Find where the given text appears and provide that cell's center as (X, Y) coordinate. 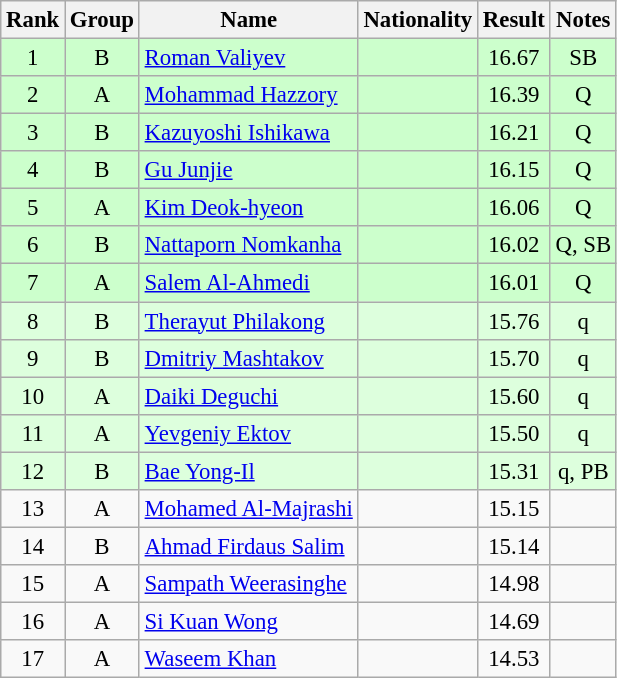
Roman Valiyev (248, 58)
Salem Al-Ahmedi (248, 283)
SB (583, 58)
Therayut Philakong (248, 321)
8 (33, 321)
Nattaporn Nomkanha (248, 245)
Rank (33, 20)
Mohamed Al-Majrashi (248, 509)
15.70 (514, 358)
Name (248, 20)
Nationality (418, 20)
15.60 (514, 396)
10 (33, 396)
Kim Deok-hyeon (248, 208)
14.53 (514, 659)
1 (33, 58)
14.69 (514, 621)
16.21 (514, 133)
Si Kuan Wong (248, 621)
15.76 (514, 321)
4 (33, 170)
Gu Junjie (248, 170)
15.50 (514, 433)
Daiki Deguchi (248, 396)
q, PB (583, 471)
7 (33, 283)
Result (514, 20)
15.14 (514, 546)
Bae Yong-Il (248, 471)
17 (33, 659)
Waseem Khan (248, 659)
Mohammad Hazzory (248, 95)
Sampath Weerasinghe (248, 584)
11 (33, 433)
9 (33, 358)
6 (33, 245)
Q, SB (583, 245)
2 (33, 95)
16.67 (514, 58)
12 (33, 471)
14 (33, 546)
16.15 (514, 170)
15.15 (514, 509)
Dmitriy Mashtakov (248, 358)
5 (33, 208)
Kazuyoshi Ishikawa (248, 133)
14.98 (514, 584)
3 (33, 133)
15.31 (514, 471)
Notes (583, 20)
16.39 (514, 95)
16.01 (514, 283)
13 (33, 509)
16.06 (514, 208)
16.02 (514, 245)
Group (102, 20)
Ahmad Firdaus Salim (248, 546)
Yevgeniy Ektov (248, 433)
16 (33, 621)
15 (33, 584)
